From the cell containing the given text, extract its center point as (x, y) coordinate. 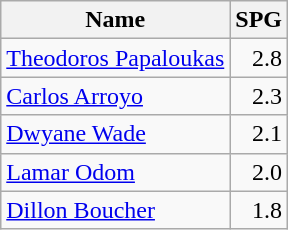
2.8 (259, 58)
2.0 (259, 172)
Name (116, 20)
2.3 (259, 96)
Dwyane Wade (116, 134)
1.8 (259, 210)
SPG (259, 20)
2.1 (259, 134)
Dillon Boucher (116, 210)
Theodoros Papaloukas (116, 58)
Carlos Arroyo (116, 96)
Lamar Odom (116, 172)
